For the text-containing cell, return its midpoint in [x, y] coordinate format. 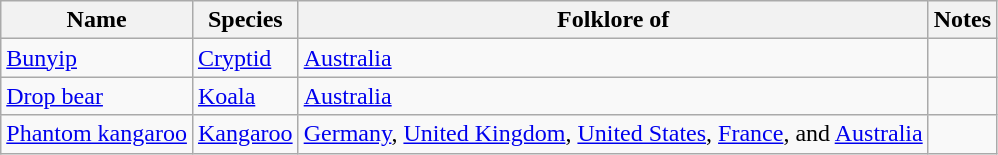
Cryptid [245, 58]
Species [245, 20]
Germany, United Kingdom, United States, France, and Australia [613, 134]
Drop bear [97, 96]
Bunyip [97, 58]
Koala [245, 96]
Folklore of [613, 20]
Notes [962, 20]
Kangaroo [245, 134]
Phantom kangaroo [97, 134]
Name [97, 20]
